Return the [x, y] coordinate for the center point of the cell that contains the specified text.  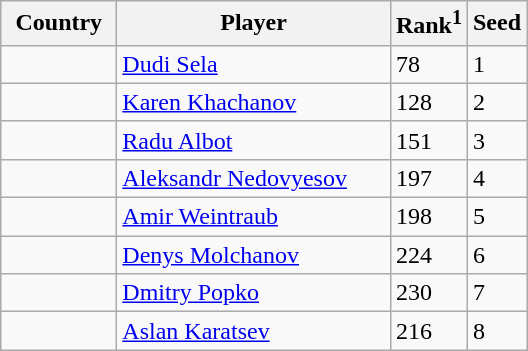
Dudi Sela [254, 64]
Rank1 [428, 24]
216 [428, 331]
224 [428, 255]
230 [428, 293]
Amir Weintraub [254, 217]
Denys Molchanov [254, 255]
Dmitry Popko [254, 293]
2 [496, 102]
Player [254, 24]
5 [496, 217]
197 [428, 178]
78 [428, 64]
3 [496, 140]
Aslan Karatsev [254, 331]
1 [496, 64]
198 [428, 217]
8 [496, 331]
Radu Albot [254, 140]
Country [59, 24]
6 [496, 255]
Aleksandr Nedovyesov [254, 178]
7 [496, 293]
Seed [496, 24]
4 [496, 178]
128 [428, 102]
151 [428, 140]
Karen Khachanov [254, 102]
